Return (X, Y) of the center of cell containing provided text 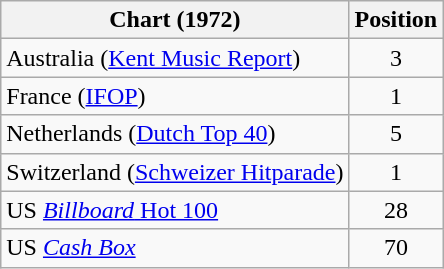
28 (396, 210)
Switzerland (Schweizer Hitparade) (175, 172)
US Cash Box (175, 248)
Australia (Kent Music Report) (175, 58)
Position (396, 20)
70 (396, 248)
France (IFOP) (175, 96)
Chart (1972) (175, 20)
3 (396, 58)
Netherlands (Dutch Top 40) (175, 134)
5 (396, 134)
US Billboard Hot 100 (175, 210)
